Pinpoint the cell where the given text exists, returning its (X, Y) midpoint coordinate. 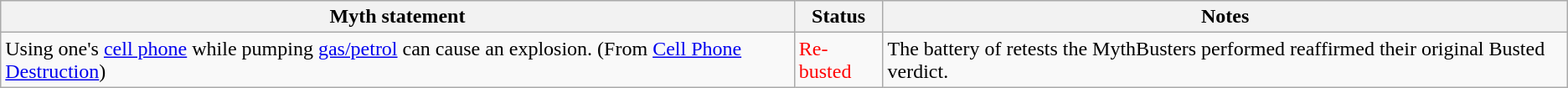
The battery of retests the MythBusters performed reaffirmed their original Busted verdict. (1225, 60)
Using one's cell phone while pumping gas/petrol can cause an explosion. (From Cell Phone Destruction) (397, 60)
Myth statement (397, 17)
Status (838, 17)
Notes (1225, 17)
Re-busted (838, 60)
